Locate the cell with the specified text and output its (X, Y) center coordinate. 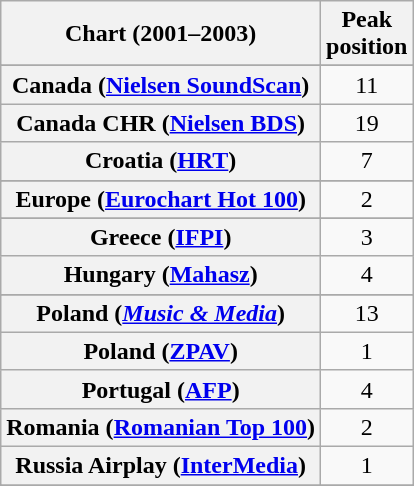
13 (367, 313)
Croatia (HRT) (161, 161)
11 (367, 85)
Russia Airplay (InterMedia) (161, 465)
Poland (ZPAV) (161, 351)
Canada (Nielsen SoundScan) (161, 85)
7 (367, 161)
Peakposition (367, 34)
Greece (IFPI) (161, 237)
19 (367, 123)
Poland (Music & Media) (161, 313)
Portugal (AFP) (161, 389)
Romania (Romanian Top 100) (161, 427)
Canada CHR (Nielsen BDS) (161, 123)
3 (367, 237)
Hungary (Mahasz) (161, 275)
Europe (Eurochart Hot 100) (161, 199)
Chart (2001–2003) (161, 34)
